Capture the cell that displays the provided text and extract its [x, y] central coordinate. 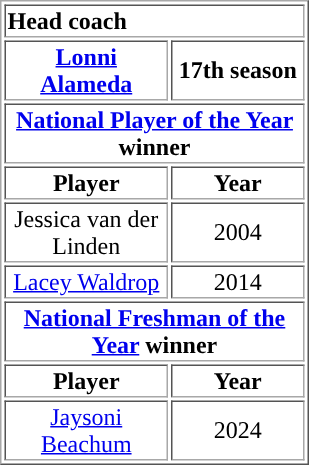
2004 [238, 232]
National Player of the Year winner [154, 134]
Lacey Waldrop [86, 282]
National Freshman of the Year winner [154, 332]
Jaysoni Beachum [86, 430]
Head coach [154, 20]
2024 [238, 430]
Jessica van der Linden [86, 232]
2014 [238, 282]
17th season [238, 70]
Lonni Alameda [86, 70]
